Identify which cell holds the provided text, then report its (X, Y) central coordinate. 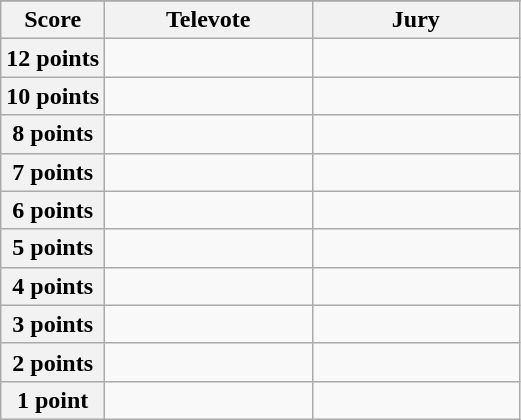
Televote (209, 20)
7 points (53, 172)
6 points (53, 210)
8 points (53, 134)
10 points (53, 96)
2 points (53, 362)
Jury (416, 20)
1 point (53, 400)
3 points (53, 324)
4 points (53, 286)
5 points (53, 248)
12 points (53, 58)
Score (53, 20)
